Detect which cell encompasses the target text, then output its [X, Y] center coordinate. 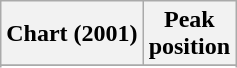
Chart (2001) [72, 34]
Peakposition [189, 34]
